Find where the given text appears and provide that cell's center as [X, Y] coordinate. 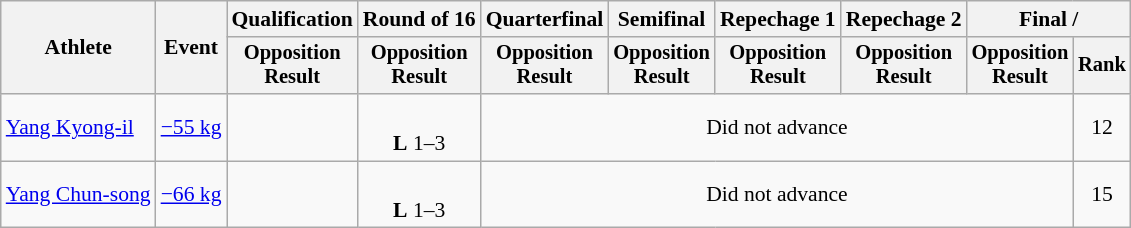
−66 kg [192, 194]
15 [1102, 194]
−55 kg [192, 128]
Final / [1049, 19]
Qualification [292, 19]
Semifinal [662, 19]
12 [1102, 128]
Quarterfinal [545, 19]
Event [192, 48]
Yang Chun-song [78, 194]
Rank [1102, 66]
Repechage 1 [778, 19]
Round of 16 [420, 19]
Repechage 2 [904, 19]
Athlete [78, 48]
Yang Kyong-il [78, 128]
